For the text-containing cell, return its midpoint in (x, y) coordinate format. 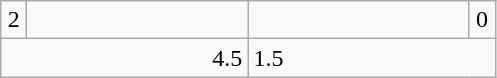
1.5 (372, 58)
4.5 (124, 58)
0 (482, 20)
2 (14, 20)
